Output the (X, Y) coordinate of the center of the cell containing the given text.  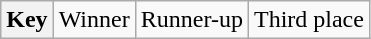
Key (27, 20)
Third place (308, 20)
Runner-up (192, 20)
Winner (94, 20)
